Pinpoint the cell where the given text exists, returning its [X, Y] midpoint coordinate. 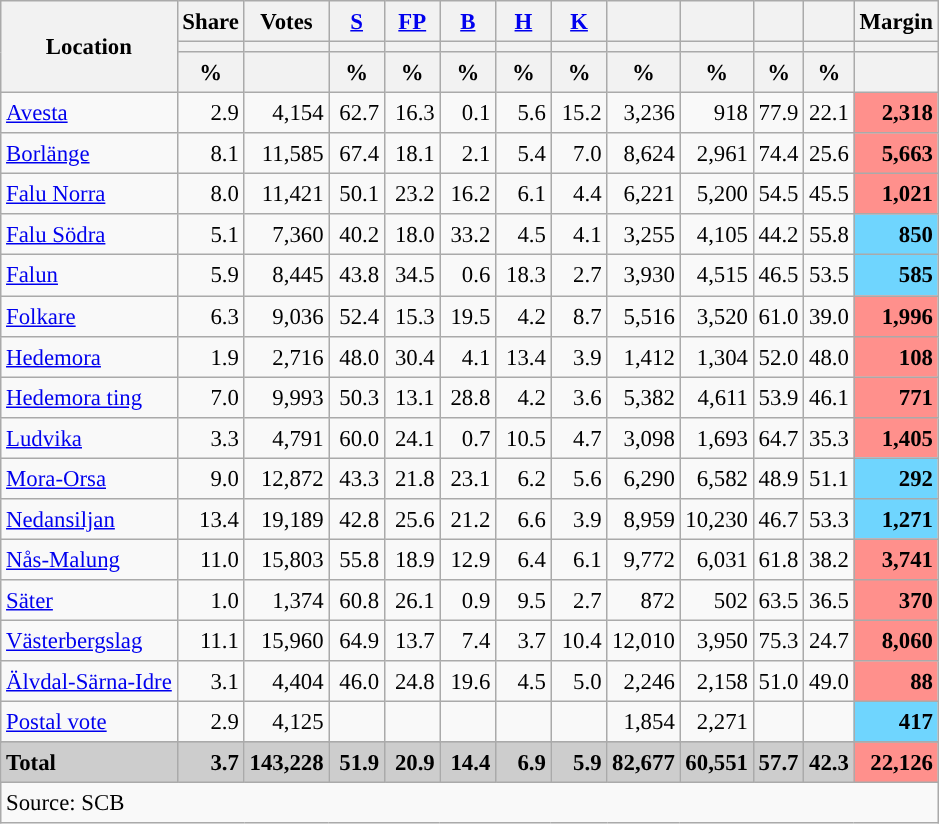
1,304 [716, 356]
64.9 [357, 640]
6.2 [524, 478]
21.8 [412, 478]
48.9 [778, 478]
1,271 [896, 520]
6.6 [524, 520]
38.2 [829, 560]
45.5 [829, 194]
3,255 [644, 234]
61.0 [778, 316]
46.7 [778, 520]
24.7 [829, 640]
4,154 [286, 114]
51.9 [357, 762]
Älvdal-Särna-Idre [89, 682]
771 [896, 398]
417 [896, 722]
30.4 [412, 356]
502 [716, 600]
Falun [89, 276]
11.1 [210, 640]
1.0 [210, 600]
Folkare [89, 316]
60.8 [357, 600]
60,551 [716, 762]
64.7 [778, 438]
Nedansiljan [89, 520]
6,582 [716, 478]
18.0 [412, 234]
6.9 [524, 762]
23.1 [468, 478]
77.9 [778, 114]
42.8 [357, 520]
5.1 [210, 234]
3.6 [579, 398]
15.3 [412, 316]
40.2 [357, 234]
Avesta [89, 114]
Source: SCB [470, 804]
0.1 [468, 114]
0.9 [468, 600]
4.7 [579, 438]
15.2 [579, 114]
1,996 [896, 316]
6.4 [524, 560]
24.1 [412, 438]
108 [896, 356]
18.9 [412, 560]
Falu Södra [89, 234]
19.5 [468, 316]
4,125 [286, 722]
3,930 [644, 276]
1,405 [896, 438]
19,189 [286, 520]
52.0 [778, 356]
6,221 [644, 194]
2,158 [716, 682]
5,382 [644, 398]
7,360 [286, 234]
5,200 [716, 194]
22,126 [896, 762]
16.2 [468, 194]
3.1 [210, 682]
0.7 [468, 438]
Share [210, 22]
43.3 [357, 478]
Falu Norra [89, 194]
872 [644, 600]
8,959 [644, 520]
9,993 [286, 398]
4,105 [716, 234]
67.4 [357, 154]
35.3 [829, 438]
Location [89, 47]
21.2 [468, 520]
8.7 [579, 316]
5,516 [644, 316]
S [357, 22]
FP [412, 22]
39.0 [829, 316]
46.0 [357, 682]
63.5 [778, 600]
3.3 [210, 438]
10.4 [579, 640]
54.5 [778, 194]
4.4 [579, 194]
62.7 [357, 114]
5,663 [896, 154]
Mora-Orsa [89, 478]
9.0 [210, 478]
Västerbergslag [89, 640]
22.1 [829, 114]
Total [89, 762]
60.0 [357, 438]
K [579, 22]
8.1 [210, 154]
75.3 [778, 640]
0.6 [468, 276]
2.1 [468, 154]
8,445 [286, 276]
Nås-Malung [89, 560]
Ludvika [89, 438]
6,290 [644, 478]
370 [896, 600]
12,010 [644, 640]
42.3 [829, 762]
44.2 [778, 234]
Hedemora [89, 356]
8,624 [644, 154]
57.7 [778, 762]
918 [716, 114]
8.0 [210, 194]
18.3 [524, 276]
20.9 [412, 762]
46.1 [829, 398]
7.4 [468, 640]
1,693 [716, 438]
3,741 [896, 560]
4,515 [716, 276]
8,060 [896, 640]
9,036 [286, 316]
13.1 [412, 398]
4,791 [286, 438]
50.1 [357, 194]
2,246 [644, 682]
43.8 [357, 276]
88 [896, 682]
H [524, 22]
1.9 [210, 356]
52.4 [357, 316]
61.8 [778, 560]
5.4 [524, 154]
11,421 [286, 194]
46.5 [778, 276]
4,404 [286, 682]
19.6 [468, 682]
26.1 [412, 600]
14.4 [468, 762]
4,611 [716, 398]
53.3 [829, 520]
B [468, 22]
12.9 [468, 560]
23.2 [412, 194]
24.8 [412, 682]
10.5 [524, 438]
53.5 [829, 276]
36.5 [829, 600]
11.0 [210, 560]
74.4 [778, 154]
Votes [286, 22]
9.5 [524, 600]
12,872 [286, 478]
6,031 [716, 560]
10,230 [716, 520]
2,271 [716, 722]
15,803 [286, 560]
1,854 [644, 722]
18.1 [412, 154]
1,021 [896, 194]
850 [896, 234]
292 [896, 478]
13.7 [412, 640]
9,772 [644, 560]
Borlänge [89, 154]
16.3 [412, 114]
53.9 [778, 398]
34.5 [412, 276]
2,716 [286, 356]
5.0 [579, 682]
Margin [896, 22]
51.0 [778, 682]
3,098 [644, 438]
1,374 [286, 600]
Postal vote [89, 722]
6.3 [210, 316]
Hedemora ting [89, 398]
3,236 [644, 114]
585 [896, 276]
3,520 [716, 316]
82,677 [644, 762]
3,950 [716, 640]
2,961 [716, 154]
143,228 [286, 762]
2,318 [896, 114]
15,960 [286, 640]
1,412 [644, 356]
50.3 [357, 398]
Säter [89, 600]
33.2 [468, 234]
28.8 [468, 398]
49.0 [829, 682]
51.1 [829, 478]
11,585 [286, 154]
